Capture the cell that displays the provided text and extract its [X, Y] central coordinate. 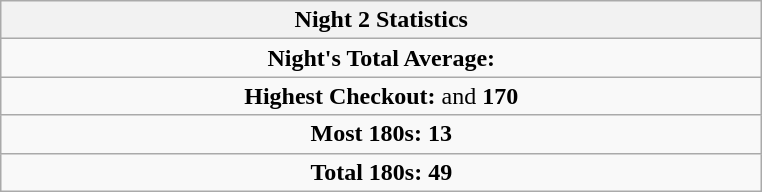
Night's Total Average: [382, 58]
Total 180s: 49 [382, 172]
Most 180s: 13 [382, 134]
Night 2 Statistics [382, 20]
Highest Checkout: and 170 [382, 96]
